Locate the cell with the specified text and output its [X, Y] center coordinate. 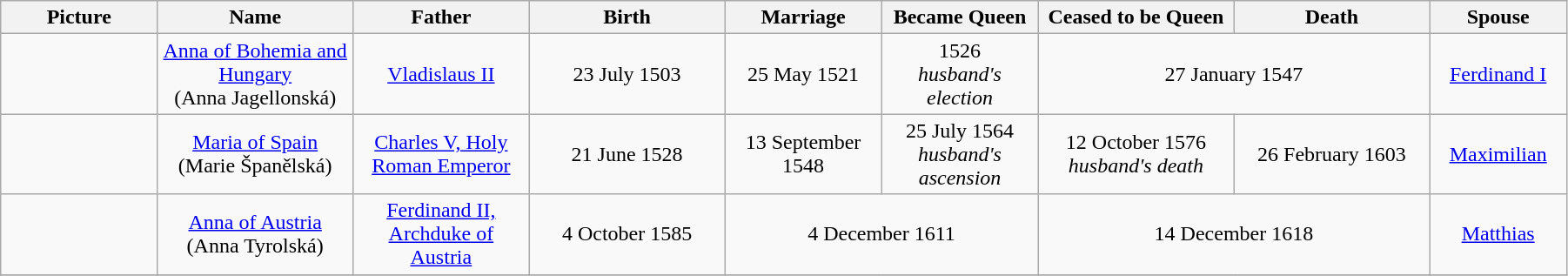
Ferdinand II, Archduke of Austria [441, 234]
Picture [79, 17]
4 October 1585 [627, 234]
27 January 1547 [1234, 74]
Maximilian [1498, 154]
1526husband's election [960, 74]
Anna of Bohemia and Hungary(Anna Jagellonská) [256, 74]
Birth [627, 17]
25 May 1521 [803, 74]
14 December 1618 [1234, 234]
Father [441, 17]
Ferdinand I [1498, 74]
13 September 1548 [803, 154]
25 July 1564husband's ascension [960, 154]
Spouse [1498, 17]
Death [1331, 17]
Marriage [803, 17]
23 July 1503 [627, 74]
Ceased to be Queen [1136, 17]
Vladislaus II [441, 74]
Became Queen [960, 17]
4 December 1611 [881, 234]
Name [256, 17]
26 February 1603 [1331, 154]
Maria of Spain(Marie Španělská) [256, 154]
Matthias [1498, 234]
12 October 1576husband's death [1136, 154]
Charles V, Holy Roman Emperor [441, 154]
21 June 1528 [627, 154]
Anna of Austria(Anna Tyrolská) [256, 234]
